Return the (x, y) coordinate for the center point of the cell that contains the specified text.  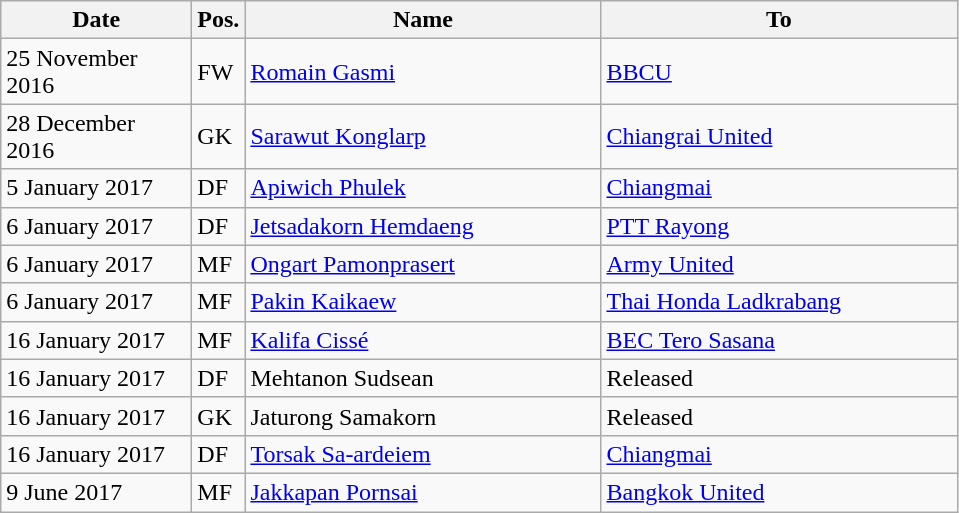
9 June 2017 (96, 492)
Jaturong Samakorn (423, 416)
28 December 2016 (96, 136)
Apiwich Phulek (423, 188)
Mehtanon Sudsean (423, 378)
BEC Tero Sasana (779, 340)
Army United (779, 264)
Torsak Sa-ardeiem (423, 454)
BBCU (779, 72)
Jakkapan Pornsai (423, 492)
Date (96, 20)
Name (423, 20)
Kalifa Cissé (423, 340)
Chiangrai United (779, 136)
25 November 2016 (96, 72)
Romain Gasmi (423, 72)
Sarawut Konglarp (423, 136)
Pos. (218, 20)
Bangkok United (779, 492)
To (779, 20)
Thai Honda Ladkrabang (779, 302)
Pakin Kaikaew (423, 302)
Ongart Pamonprasert (423, 264)
FW (218, 72)
PTT Rayong (779, 226)
Jetsadakorn Hemdaeng (423, 226)
5 January 2017 (96, 188)
